Find where the given text appears and provide that cell's center as (x, y) coordinate. 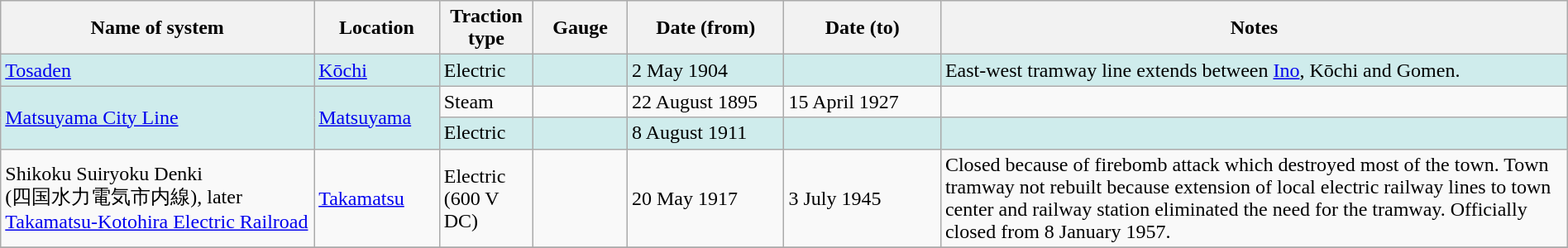
15 April 1927 (862, 102)
Steam (486, 102)
East-west tramway line extends between Ino, Kōchi and Gomen. (1254, 70)
Location (377, 28)
Tractiontype (486, 28)
Electric(600 V DC) (486, 198)
Takamatsu (377, 198)
Date (from) (705, 28)
22 August 1895 (705, 102)
Kōchi (377, 70)
Name of system (157, 28)
Matsuyama City Line (157, 117)
8 August 1911 (705, 133)
Date (to) (862, 28)
2 May 1904 (705, 70)
3 July 1945 (862, 198)
Matsuyama (377, 117)
Tosaden (157, 70)
Notes (1254, 28)
20 May 1917 (705, 198)
Shikoku Suiryoku Denki(四国水力電気市内線), later Takamatsu-Kotohira Electric Railroad (157, 198)
Gauge (581, 28)
